Provide the [X, Y] coordinate of the cell's center where the given text is located.  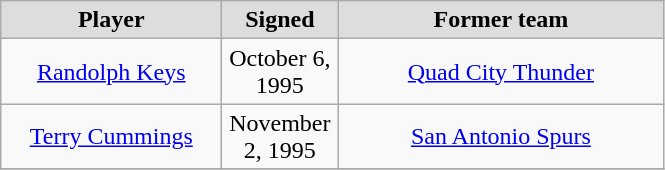
Terry Cummings [112, 136]
San Antonio Spurs [501, 136]
Player [112, 20]
Former team [501, 20]
November 2, 1995 [280, 136]
October 6, 1995 [280, 72]
Randolph Keys [112, 72]
Signed [280, 20]
Quad City Thunder [501, 72]
